Locate the cell with the specified text and output its [X, Y] center coordinate. 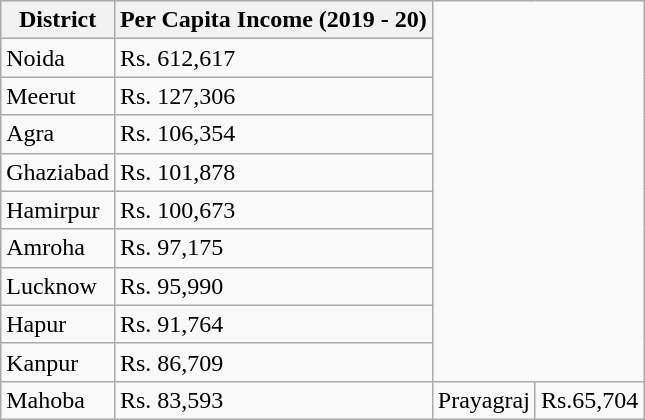
Per Capita Income (2019 - 20) [273, 20]
Hamirpur [58, 210]
Rs. 106,354 [273, 134]
Ghaziabad [58, 172]
Rs. 86,709 [273, 362]
Prayagraj [484, 400]
Rs. 100,673 [273, 210]
Rs. 91,764 [273, 324]
Noida [58, 58]
Rs. 83,593 [273, 400]
Amroha [58, 248]
Rs. 127,306 [273, 96]
Meerut [58, 96]
Rs.65,704 [589, 400]
Hapur [58, 324]
Rs. 101,878 [273, 172]
Lucknow [58, 286]
Rs. 97,175 [273, 248]
Kanpur [58, 362]
Agra [58, 134]
Rs. 95,990 [273, 286]
Rs. 612,617 [273, 58]
District [58, 20]
Mahoba [58, 400]
